Extract the [x, y] coordinate from the center of the cell holding the provided text.  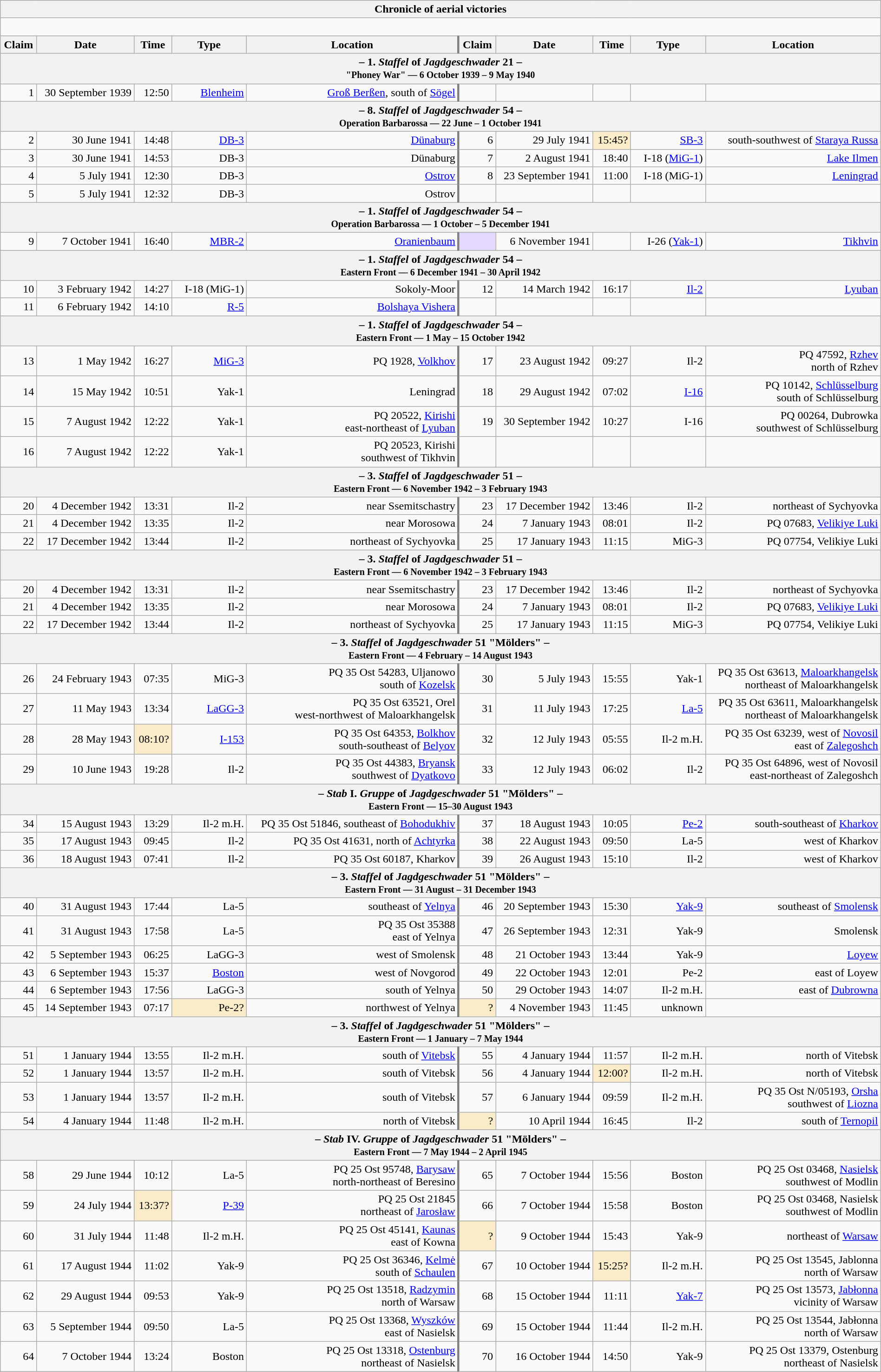
PQ 25 Ost 13318, Ostenburg northeast of Nasielsk [352, 1356]
29 [19, 769]
16 October 1944 [545, 1356]
29 October 1943 [545, 990]
37 [477, 823]
11:45 [611, 1007]
26 September 1943 [545, 931]
24 July 1944 [85, 1206]
PQ 25 Ost 13368, Wyszków east of Nasielsk [352, 1326]
PQ 35 Ost 63613, Maloarkhangelsk northeast of Maloarkhangelsk [793, 679]
Bolshaya Vishera [352, 307]
53 [19, 1097]
PQ 35 Ost 60187, Kharkov [352, 859]
07:02 [611, 391]
15:56 [611, 1175]
south-southeast of Kharkov [793, 823]
5 July 1943 [545, 679]
59 [19, 1206]
11:02 [152, 1266]
07:35 [152, 679]
61 [19, 1266]
14 March 1942 [545, 289]
31 [477, 709]
unknown [668, 1007]
29 June 1944 [85, 1175]
Loyew [793, 954]
11 [19, 307]
26 August 1943 [545, 859]
PQ 20523, Kirishi southwest of Tikhvin [352, 451]
16:40 [152, 241]
– 1. Staffel of Jagdgeschwader 21 –"Phoney War" — 6 October 1939 – 9 May 1940 [440, 69]
48 [477, 954]
3 [19, 158]
16:45 [611, 1121]
southeast of Smolensk [793, 907]
23 August 1942 [545, 361]
27 [19, 709]
northeast of Warsaw [793, 1235]
11:57 [611, 1056]
06:02 [611, 769]
7 [477, 158]
I-26 (Yak-1) [668, 241]
15:43 [611, 1235]
40 [19, 907]
58 [19, 1175]
3 February 1942 [85, 289]
6 January 1944 [545, 1097]
12:01 [611, 972]
46 [477, 907]
15:25? [611, 1266]
PQ 25 Ost 13544, Jabłonna north of Warsaw [793, 1326]
15:30 [611, 907]
1 May 1942 [85, 361]
22 October 1943 [545, 972]
14 [19, 391]
10:51 [152, 391]
south of Ternopil [793, 1121]
– 1. Staffel of Jagdgeschwader 54 –Operation Barbarossa — 1 October – 5 December 1941 [440, 217]
68 [477, 1296]
Yak-7 [668, 1296]
Lyuban [793, 289]
– Stab IV. Gruppe of Jagdgeschwader 51 "Mölders" –Eastern Front — 7 May 1944 – 2 April 1945 [440, 1145]
PQ 00264, Dubrowka southwest of Schlüsselburg [793, 422]
15:10 [611, 859]
28 [19, 739]
northwest of Yelnya [352, 1007]
PQ 35 Ost 63521, Orel west-northwest of Maloarkhangelsk [352, 709]
1 [19, 92]
PQ 1928, Volkhov [352, 361]
34 [19, 823]
PQ 35 Ost 54283, Uljanowo south of Kozelsk [352, 679]
PQ 35 Ost 63239, west of Novosil east of Zalegoshch [793, 739]
15:55 [611, 679]
Lake Ilmen [793, 158]
east of Loyew [793, 972]
36 [19, 859]
PQ 47592, Rzhevnorth of Rzhev [793, 361]
6 February 1942 [85, 307]
21 October 1943 [545, 954]
Smolensk [793, 931]
06:25 [152, 954]
I-153 [209, 739]
14:50 [611, 1356]
29 August 1942 [545, 391]
30 September 1942 [545, 422]
PQ 35 Ost 64896, west of Novosil east-northeast of Zalegoshch [793, 769]
14 September 1943 [85, 1007]
14:48 [152, 140]
Chronicle of aerial victories [440, 9]
13:29 [152, 823]
15:58 [611, 1206]
47 [477, 931]
Tikhvin [793, 241]
PQ 25 Ost 21845 northeast of Jarosław [352, 1206]
PQ 25 Ost 45141, Kaunas east of Kowna [352, 1235]
9 October 1944 [545, 1235]
05:55 [611, 739]
15 May 1942 [85, 391]
PQ 25 Ost 36346, Kelmė south of Schaulen [352, 1266]
22 August 1943 [545, 841]
38 [477, 841]
09:27 [611, 361]
49 [477, 972]
24 February 1943 [85, 679]
15:37 [152, 972]
07:17 [152, 1007]
4 November 1943 [545, 1007]
60 [19, 1235]
35 [19, 841]
5 September 1943 [85, 954]
PQ 35 Ost 64353, Bolkhov south-southeast of Belyov [352, 739]
19:28 [152, 769]
5 [19, 193]
PQ 35 Ost 63611, Maloarkhangelsk northeast of Maloarkhangelsk [793, 709]
R-5 [209, 307]
09:53 [152, 1296]
south of Yelnya [352, 990]
10:12 [152, 1175]
PQ 35 Ost 35388 east of Yelnya [352, 931]
5 September 1944 [85, 1326]
14:27 [152, 289]
12 [477, 289]
15:45? [611, 140]
16 [19, 451]
15 [19, 422]
30 [477, 679]
6 [477, 140]
12:30 [152, 176]
31 July 1944 [85, 1235]
33 [477, 769]
PQ 25 Ost 13518, Radzymin north of Warsaw [352, 1296]
Sokoly-Moor [352, 289]
08:10? [152, 739]
east of Dubrowna [793, 990]
44 [19, 990]
63 [19, 1326]
09:59 [611, 1097]
17 [477, 361]
52 [19, 1073]
13:34 [152, 709]
13 [19, 361]
29 July 1941 [545, 140]
10:27 [611, 422]
Pe-2? [209, 1007]
67 [477, 1266]
southeast of Yelnya [352, 907]
16:17 [611, 289]
70 [477, 1356]
11:11 [611, 1296]
16:27 [152, 361]
18 [477, 391]
SB-3 [668, 140]
12:00? [611, 1073]
17:25 [611, 709]
south-southwest of Staraya Russa [793, 140]
29 August 1944 [85, 1296]
4 [19, 176]
15 August 1943 [85, 823]
10 [19, 289]
PQ 20522, Kirishi east-northeast of Lyuban [352, 422]
12:31 [611, 931]
9 [19, 241]
17:44 [152, 907]
45 [19, 1007]
– 3. Staffel of Jagdgeschwader 51 "Mölders" –Eastern Front — 1 January – 7 May 1944 [440, 1031]
13:24 [152, 1356]
17 August 1944 [85, 1266]
18:40 [611, 158]
17 August 1943 [85, 841]
– 3. Staffel of Jagdgeschwader 51 "Mölders" –Eastern Front — 4 February – 14 August 1943 [440, 648]
50 [477, 990]
7 October 1941 [85, 241]
west of Smolensk [352, 954]
6 November 1941 [545, 241]
10 April 1944 [545, 1121]
2 August 1941 [545, 158]
PQ 35 Ost 51846, southeast of Bohodukhiv [352, 823]
20 September 1943 [545, 907]
11:00 [611, 176]
57 [477, 1097]
Groß Berßen, south of Sögel [352, 92]
MBR-2 [209, 241]
66 [477, 1206]
07:41 [152, 859]
09:45 [152, 841]
41 [19, 931]
13:55 [152, 1056]
8 [477, 176]
10 June 1943 [85, 769]
– Stab I. Gruppe of Jagdgeschwader 51 "Mölders" –Eastern Front — 15–30 August 1943 [440, 800]
14:07 [611, 990]
Oranienbaum [352, 241]
26 [19, 679]
42 [19, 954]
PQ 25 Ost 13573, Jabłonnavicinity of Warsaw [793, 1296]
– 3. Staffel of Jagdgeschwader 51 "Mölders" –Eastern Front — 31 August – 31 December 1943 [440, 882]
23 September 1941 [545, 176]
65 [477, 1175]
14:10 [152, 307]
62 [19, 1296]
west of Novgorod [352, 972]
32 [477, 739]
PQ 10142, Schlüsselburgsouth of Schlüsselburg [793, 391]
51 [19, 1056]
64 [19, 1356]
30 September 1939 [85, 92]
69 [477, 1326]
2 [19, 140]
12:32 [152, 193]
19 [477, 422]
– 1. Staffel of Jagdgeschwader 54 –Eastern Front — 6 December 1941 – 30 April 1942 [440, 265]
11 July 1943 [545, 709]
28 May 1943 [85, 739]
10:05 [611, 823]
PQ 25 Ost 95748, Barysaw north-northeast of Beresino [352, 1175]
PQ 35 Ost 44383, Bryansk southwest of Dyatkovo [352, 769]
13:37? [152, 1206]
54 [19, 1121]
– 1. Staffel of Jagdgeschwader 54 –Eastern Front — 1 May – 15 October 1942 [440, 331]
56 [477, 1073]
P-39 [209, 1206]
PQ 35 Ost N/05193, Orsha southwest of Liozna [793, 1097]
PQ 25 Ost 13545, Jablonna north of Warsaw [793, 1266]
PQ 35 Ost 41631, north of Achtyrka [352, 841]
12:50 [152, 92]
11 May 1943 [85, 709]
11:44 [611, 1326]
10 October 1944 [545, 1266]
39 [477, 859]
17:58 [152, 931]
17:56 [152, 990]
– 8. Staffel of Jagdgeschwader 54 –Operation Barbarossa — 22 June – 1 October 1941 [440, 116]
43 [19, 972]
PQ 25 Ost 13379, Ostenburg northeast of Nasielsk [793, 1356]
Blenheim [209, 92]
55 [477, 1056]
14:53 [152, 158]
